Determine the [X, Y] coordinate at the center of the cell enclosing the given text.  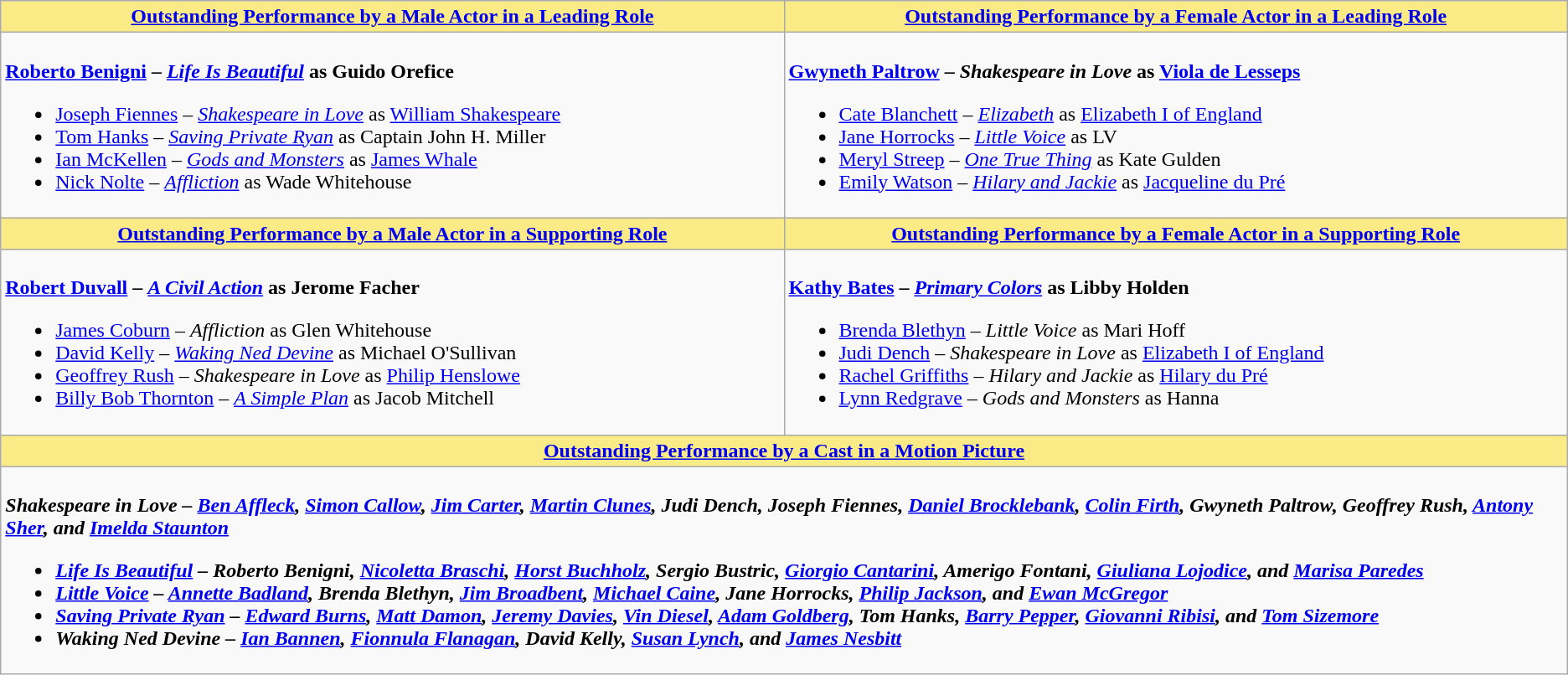
Outstanding Performance by a Female Actor in a Leading Role [1176, 17]
Outstanding Performance by a Male Actor in a Leading Role [392, 17]
Outstanding Performance by a Male Actor in a Supporting Role [392, 234]
Outstanding Performance by a Female Actor in a Supporting Role [1176, 234]
Outstanding Performance by a Cast in a Motion Picture [784, 451]
